Scan for the cell matching the given text and deliver its (X, Y) coordinate at center. 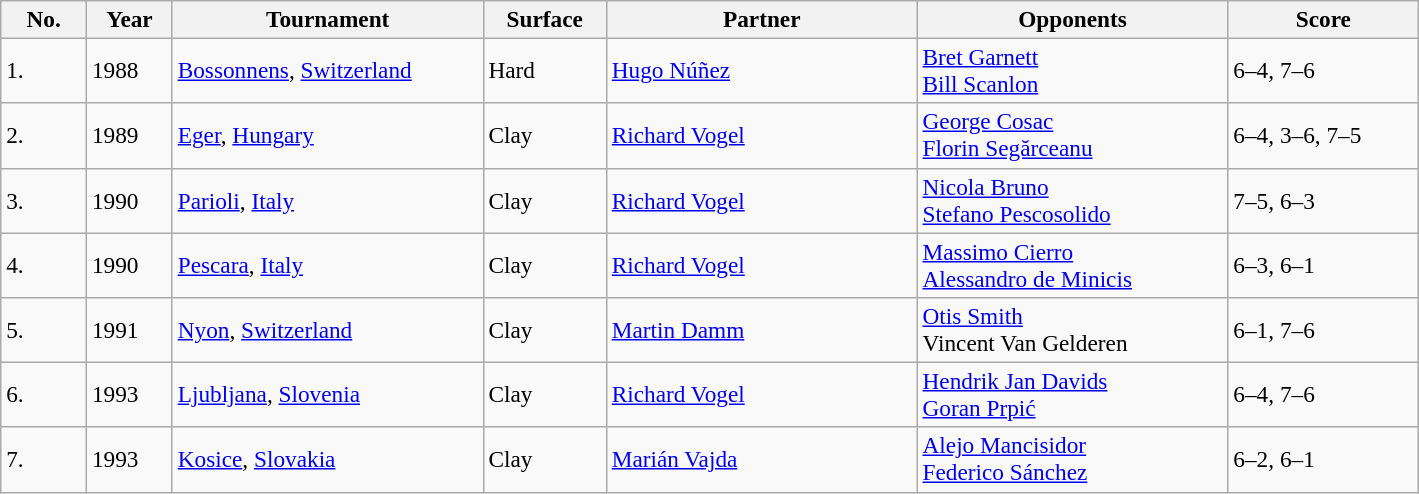
Massimo Cierro Alessandro de Minicis (1072, 264)
Opponents (1072, 19)
Nyon, Switzerland (328, 330)
Score (1324, 19)
Bret Garnett Bill Scanlon (1072, 70)
Parioli, Italy (328, 200)
1991 (130, 330)
4. (44, 264)
Alejo Mancisidor Federico Sánchez (1072, 460)
Hard (544, 70)
No. (44, 19)
Ljubljana, Slovenia (328, 394)
6–1, 7–6 (1324, 330)
Year (130, 19)
2. (44, 136)
5. (44, 330)
Hendrik Jan Davids Goran Prpić (1072, 394)
7–5, 6–3 (1324, 200)
Hugo Núñez (762, 70)
Partner (762, 19)
6–4, 3–6, 7–5 (1324, 136)
Tournament (328, 19)
3. (44, 200)
George Cosac Florin Segărceanu (1072, 136)
6–3, 6–1 (1324, 264)
Kosice, Slovakia (328, 460)
Surface (544, 19)
1988 (130, 70)
Marián Vajda (762, 460)
Nicola Bruno Stefano Pescosolido (1072, 200)
Pescara, Italy (328, 264)
Eger, Hungary (328, 136)
1. (44, 70)
Bossonnens, Switzerland (328, 70)
Otis Smith Vincent Van Gelderen (1072, 330)
6–2, 6–1 (1324, 460)
7. (44, 460)
Martin Damm (762, 330)
6. (44, 394)
1989 (130, 136)
